Output the (x, y) coordinate of the center of the cell containing the given text.  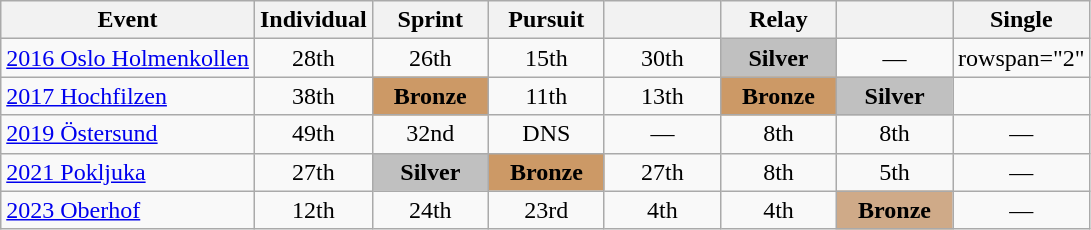
15th (546, 58)
2016 Oslo Holmenkollen (128, 58)
DNS (546, 134)
Sprint (430, 20)
5th (895, 172)
13th (662, 96)
Event (128, 20)
28th (313, 58)
2023 Oberhof (128, 210)
49th (313, 134)
Pursuit (546, 20)
11th (546, 96)
2017 Hochfilzen (128, 96)
12th (313, 210)
26th (430, 58)
Relay (778, 20)
32nd (430, 134)
24th (430, 210)
2019 Östersund (128, 134)
Individual (313, 20)
2021 Pokljuka (128, 172)
30th (662, 58)
Single (1022, 20)
rowspan="2" (1022, 58)
38th (313, 96)
23rd (546, 210)
